Return (x, y) of the center of cell containing provided text 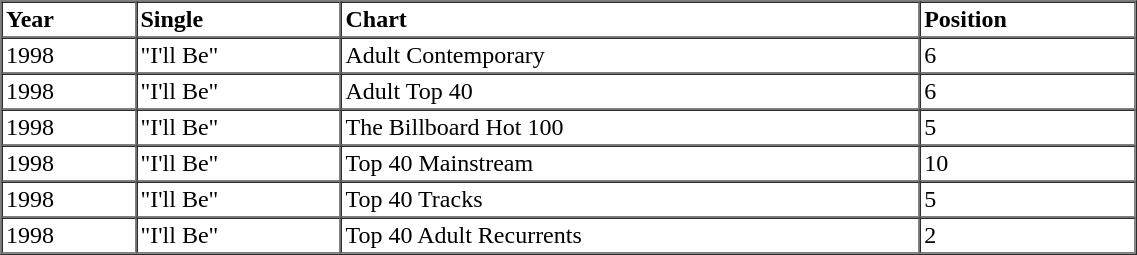
Single (238, 20)
10 (1028, 164)
Adult Contemporary (630, 56)
Top 40 Tracks (630, 200)
Year (69, 20)
Position (1028, 20)
Chart (630, 20)
The Billboard Hot 100 (630, 128)
2 (1028, 236)
Top 40 Adult Recurrents (630, 236)
Adult Top 40 (630, 92)
Top 40 Mainstream (630, 164)
